Search for the cell housing the specified text and yield its (X, Y) center coordinate. 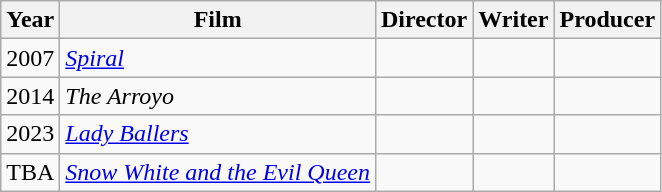
Producer (608, 20)
Snow White and the Evil Queen (218, 172)
Film (218, 20)
The Arroyo (218, 96)
Director (424, 20)
Lady Ballers (218, 134)
2007 (30, 58)
2014 (30, 96)
Spiral (218, 58)
2023 (30, 134)
Writer (514, 20)
TBA (30, 172)
Year (30, 20)
